Scan for the cell matching the given text and deliver its (x, y) coordinate at center. 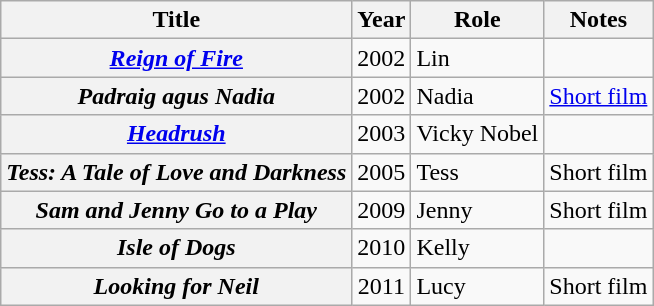
Tess (478, 172)
Lin (478, 58)
2010 (382, 248)
Lucy (478, 286)
Headrush (176, 134)
Isle of Dogs (176, 248)
Jenny (478, 210)
Reign of Fire (176, 58)
Nadia (478, 96)
2003 (382, 134)
Title (176, 20)
Vicky Nobel (478, 134)
Looking for Neil (176, 286)
Kelly (478, 248)
Year (382, 20)
2011 (382, 286)
Padraig agus Nadia (176, 96)
Tess: A Tale of Love and Darkness (176, 172)
2005 (382, 172)
Role (478, 20)
Sam and Jenny Go to a Play (176, 210)
Notes (598, 20)
2009 (382, 210)
